Extract the [x, y] coordinate from the center of the cell holding the provided text.  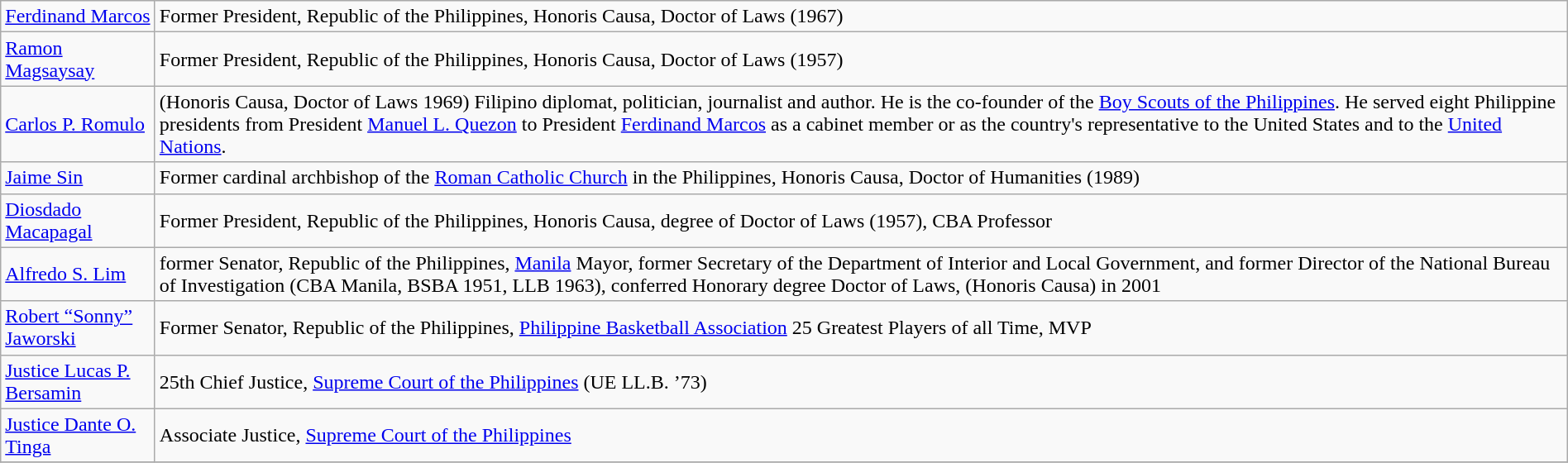
Robert “Sonny” Jaworski [78, 327]
Diosdado Macapagal [78, 220]
Carlos P. Romulo [78, 124]
Justice Lucas P. Bersamin [78, 382]
Former cardinal archbishop of the Roman Catholic Church in the Philippines, Honoris Causa, Doctor of Humanities (1989) [861, 178]
Ferdinand Marcos [78, 17]
Jaime Sin [78, 178]
Justice Dante O. Tinga [78, 435]
Former President, Republic of the Philippines, Honoris Causa, Doctor of Laws (1967) [861, 17]
Alfredo S. Lim [78, 274]
25th Chief Justice, Supreme Court of the Philippines (UE LL.B. ’73) [861, 382]
Former President, Republic of the Philippines, Honoris Causa, degree of Doctor of Laws (1957), CBA Professor [861, 220]
Associate Justice, Supreme Court of the Philippines [861, 435]
Former President, Republic of the Philippines, Honoris Causa, Doctor of Laws (1957) [861, 60]
Former Senator, Republic of the Philippines, Philippine Basketball Association 25 Greatest Players of all Time, MVP [861, 327]
Ramon Magsaysay [78, 60]
